Return (X, Y) of the center of cell containing provided text 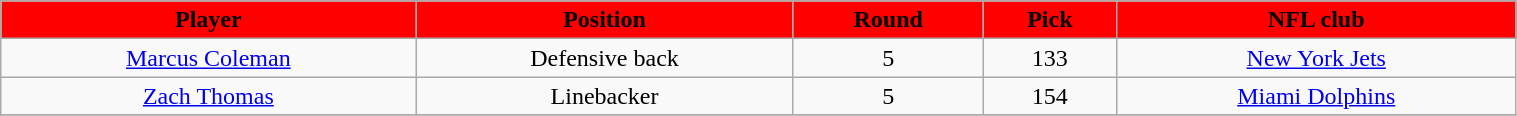
Round (888, 20)
Linebacker (604, 96)
Defensive back (604, 58)
Marcus Coleman (208, 58)
Pick (1050, 20)
New York Jets (1316, 58)
Zach Thomas (208, 96)
NFL club (1316, 20)
Player (208, 20)
Position (604, 20)
154 (1050, 96)
133 (1050, 58)
Miami Dolphins (1316, 96)
